Pinpoint the cell where the given text exists, returning its (X, Y) midpoint coordinate. 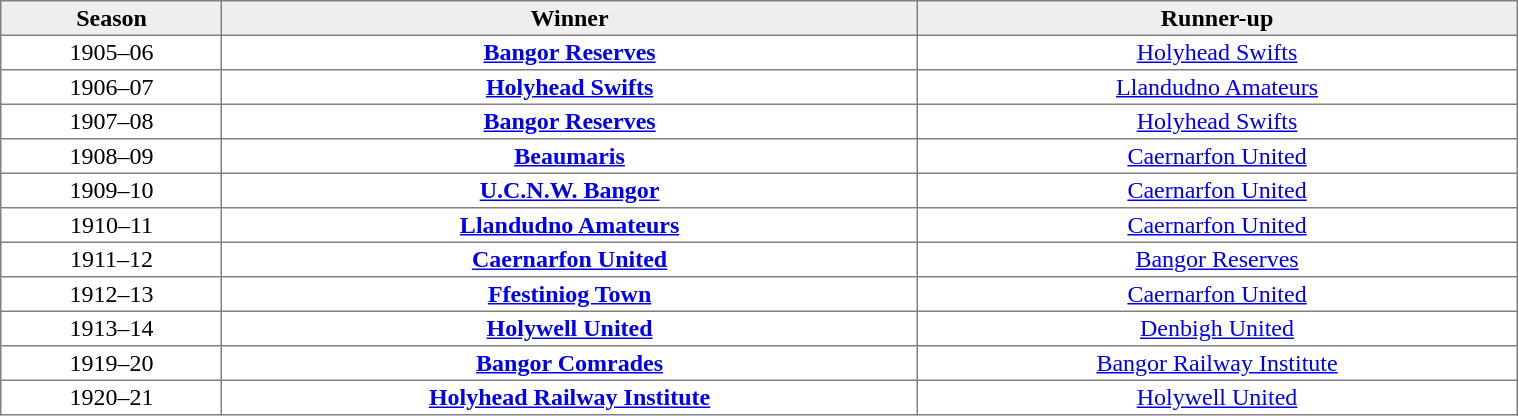
Bangor Railway Institute (1216, 363)
Winner (570, 18)
U.C.N.W. Bangor (570, 190)
1906–07 (111, 87)
1911–12 (111, 259)
Holyhead Railway Institute (570, 397)
Beaumaris (570, 156)
Ffestiniog Town (570, 294)
1913–14 (111, 328)
1910–11 (111, 225)
1908–09 (111, 156)
Season (111, 18)
1909–10 (111, 190)
Bangor Comrades (570, 363)
1907–08 (111, 121)
1905–06 (111, 52)
1912–13 (111, 294)
Denbigh United (1216, 328)
1919–20 (111, 363)
1920–21 (111, 397)
Runner-up (1216, 18)
